Return the (X, Y) coordinate for the center point of the cell that contains the specified text.  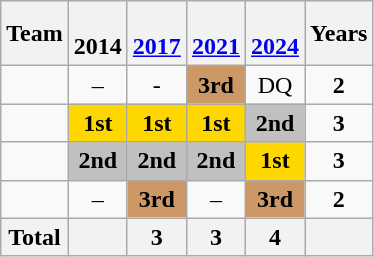
2017 (156, 34)
2021 (216, 34)
2014 (98, 34)
Total (35, 237)
2024 (274, 34)
Years (339, 34)
Team (35, 34)
- (156, 85)
4 (274, 237)
DQ (274, 85)
